From the cell containing the given text, extract its center point as (x, y) coordinate. 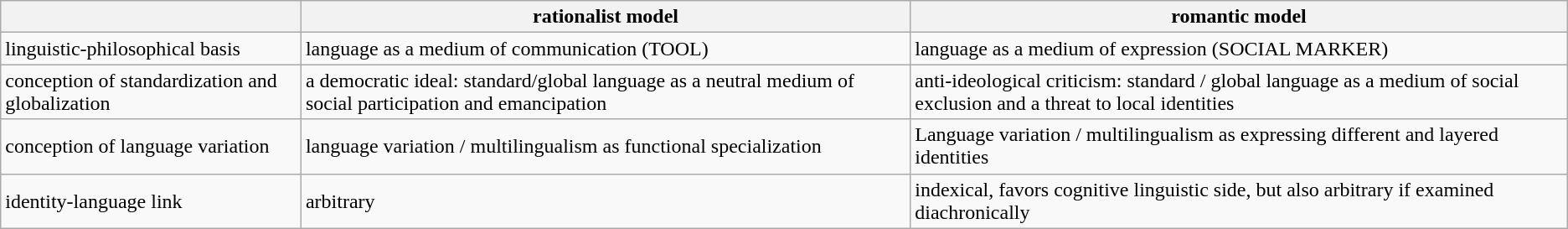
anti-ideological criticism: standard / global language as a medium of social exclusion and a threat to local identities (1240, 92)
language as a medium of communication (TOOL) (605, 49)
conception of standardization and globalization (151, 92)
language as a medium of expression (SOCIAL MARKER) (1240, 49)
linguistic-philosophical basis (151, 49)
language variation / multilingualism as functional specialization (605, 146)
rationalist model (605, 17)
arbitrary (605, 201)
indexical, favors cognitive linguistic side, but also arbitrary if examined diachronically (1240, 201)
conception of language variation (151, 146)
romantic model (1240, 17)
Language variation / multilingualism as expressing different and layered identities (1240, 146)
a democratic ideal: standard/global language as a neutral medium of social participation and emancipation (605, 92)
identity-language link (151, 201)
